Locate the cell with the specified text and output its [X, Y] center coordinate. 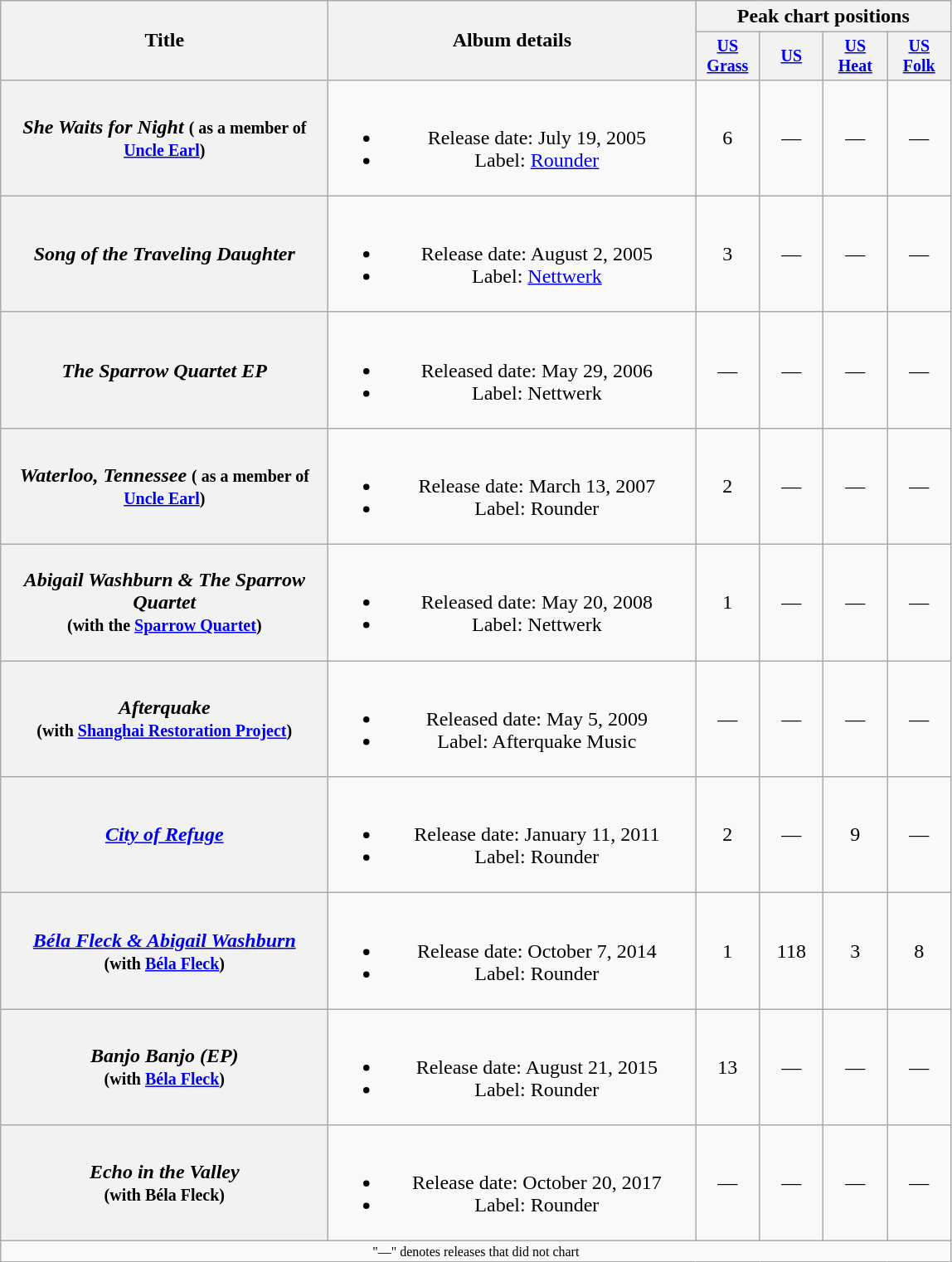
Album details [512, 41]
Release date: January 11, 2011Label: Rounder [512, 835]
"—" denotes releases that did not chart [476, 1251]
Title [164, 41]
US [791, 56]
City of Refuge [164, 835]
8 [919, 951]
Release date: August 2, 2005Label: Nettwerk [512, 254]
6 [728, 138]
Released date: May 5, 2009Label: Afterquake Music [512, 719]
Released date: May 20, 2008Label: Nettwerk [512, 603]
Release date: August 21, 2015Label: Rounder [512, 1067]
Release date: July 19, 2005Label: Rounder [512, 138]
US Folk [919, 56]
Release date: October 20, 2017Label: Rounder [512, 1183]
Echo in the Valley(with Béla Fleck) [164, 1183]
US Heat [856, 56]
Song of the Traveling Daughter [164, 254]
9 [856, 835]
US Grass [728, 56]
The Sparrow Quartet EP [164, 370]
118 [791, 951]
Peak chart positions [823, 17]
Release date: October 7, 2014Label: Rounder [512, 951]
She Waits for Night ( as a member of Uncle Earl) [164, 138]
Abigail Washburn & The Sparrow Quartet (with the Sparrow Quartet) [164, 603]
Waterloo, Tennessee ( as a member of Uncle Earl) [164, 486]
Afterquake(with Shanghai Restoration Project) [164, 719]
Banjo Banjo (EP)(with Béla Fleck) [164, 1067]
Released date: May 29, 2006Label: Nettwerk [512, 370]
13 [728, 1067]
Béla Fleck & Abigail Washburn(with Béla Fleck) [164, 951]
Release date: March 13, 2007Label: Rounder [512, 486]
